Output the (x, y) coordinate of the center of the cell containing the given text.  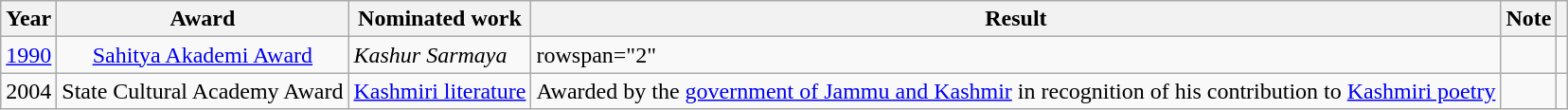
Kashur Sarmaya (439, 55)
Awarded by the government of Jammu and Kashmir in recognition of his contribution to Kashmiri poetry (1016, 91)
Nominated work (439, 19)
Result (1016, 19)
Note (1528, 19)
Kashmiri literature (439, 91)
1990 (28, 55)
2004 (28, 91)
rowspan="2" (1016, 55)
Sahitya Akademi Award (203, 55)
Year (28, 19)
Award (203, 19)
State Cultural Academy Award (203, 91)
